Find where the given text appears and provide that cell's center as (x, y) coordinate. 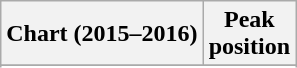
Peakposition (249, 34)
Chart (2015–2016) (102, 34)
